Provide the (x, y) coordinate of the cell's center where the given text is located.  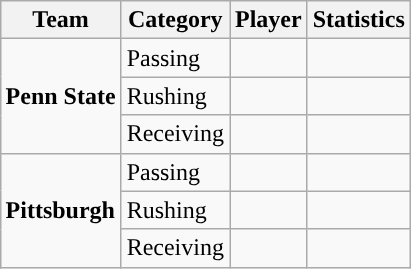
Pittsburgh (60, 210)
Player (269, 20)
Category (175, 20)
Penn State (60, 96)
Team (60, 20)
Statistics (358, 20)
